Search for the cell housing the specified text and yield its [x, y] center coordinate. 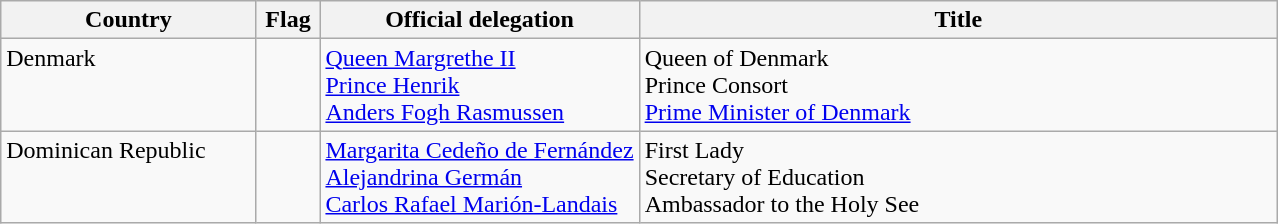
Flag [288, 20]
Official delegation [480, 20]
First LadySecretary of EducationAmbassador to the Holy See [958, 177]
Country [128, 20]
Queen of DenmarkPrince ConsortPrime Minister of Denmark [958, 85]
Denmark [128, 85]
Margarita Cedeño de FernándezAlejandrina GermánCarlos Rafael Marión-Landais [480, 177]
Dominican Republic [128, 177]
Title [958, 20]
Queen Margrethe IIPrince HenrikAnders Fogh Rasmussen [480, 85]
